Locate the cell with the specified text and output its [x, y] center coordinate. 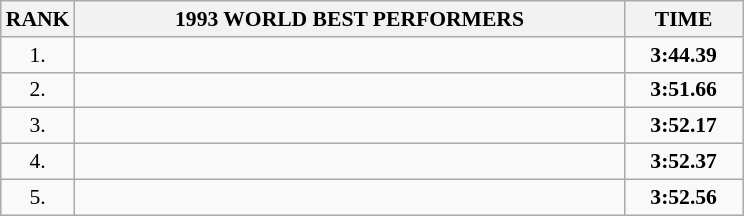
4. [38, 162]
RANK [38, 19]
3. [38, 126]
TIME [684, 19]
5. [38, 197]
3:52.17 [684, 126]
3:52.56 [684, 197]
3:52.37 [684, 162]
1. [38, 55]
2. [38, 90]
3:51.66 [684, 90]
3:44.39 [684, 55]
1993 WORLD BEST PERFORMERS [349, 19]
